Extract the [X, Y] coordinate from the center of the cell holding the provided text.  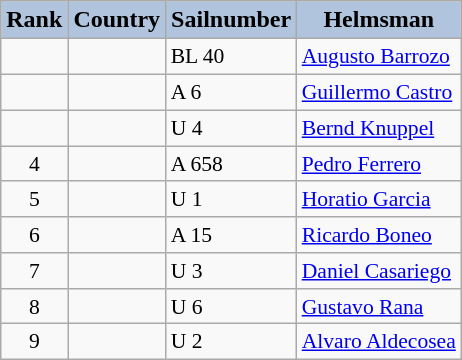
BL 40 [232, 57]
Bernd Knuppel [379, 128]
6 [34, 235]
U 2 [232, 342]
Gustavo Rana [379, 306]
Daniel Casariego [379, 271]
Sailnumber [232, 20]
4 [34, 164]
U 3 [232, 271]
7 [34, 271]
Helmsman [379, 20]
5 [34, 199]
U 1 [232, 199]
Augusto Barrozo [379, 57]
8 [34, 306]
Guillermo Castro [379, 92]
Ricardo Boneo [379, 235]
Pedro Ferrero [379, 164]
A 15 [232, 235]
9 [34, 342]
Rank [34, 20]
A 658 [232, 164]
A 6 [232, 92]
Country [117, 20]
Alvaro Aldecosea [379, 342]
U 6 [232, 306]
Horatio Garcia [379, 199]
U 4 [232, 128]
